Identify which cell holds the provided text, then report its (X, Y) central coordinate. 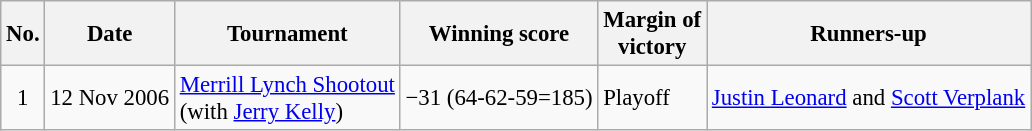
No. (23, 34)
Winning score (499, 34)
−31 (64-62-59=185) (499, 98)
12 Nov 2006 (110, 98)
Playoff (652, 98)
Merrill Lynch Shootout(with Jerry Kelly) (287, 98)
Date (110, 34)
Runners-up (869, 34)
1 (23, 98)
Tournament (287, 34)
Justin Leonard and Scott Verplank (869, 98)
Margin ofvictory (652, 34)
